Locate the cell with the specified text and output its (x, y) center coordinate. 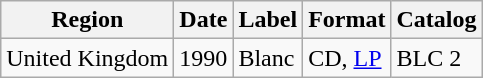
Blanc (268, 58)
1990 (204, 58)
BLC 2 (436, 58)
CD, LP (347, 58)
Date (204, 20)
United Kingdom (88, 58)
Format (347, 20)
Catalog (436, 20)
Label (268, 20)
Region (88, 20)
